Provide the [X, Y] coordinate of the cell's center where the given text is located.  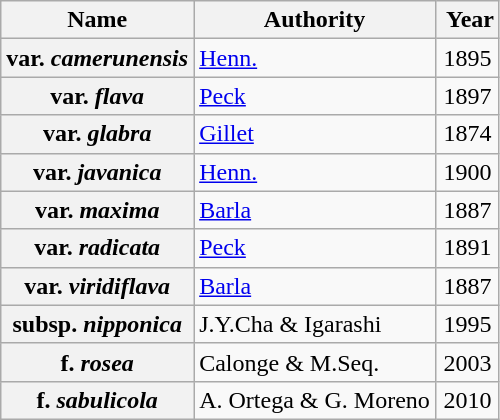
Authority [315, 20]
1897 [467, 96]
2010 [467, 400]
A. Ortega & G. Moreno [315, 400]
2003 [467, 362]
var. maxima [98, 210]
var. camerunensis [98, 58]
Calonge & M.Seq. [315, 362]
1900 [467, 172]
Year [467, 20]
var. radicata [98, 248]
var. glabra [98, 134]
f. rosea [98, 362]
1995 [467, 324]
f. sabulicola [98, 400]
1895 [467, 58]
Name [98, 20]
var. viridiflava [98, 286]
J.Y.Cha & Igarashi [315, 324]
1891 [467, 248]
subsp. nipponica [98, 324]
var. flava [98, 96]
1874 [467, 134]
Gillet [315, 134]
var. javanica [98, 172]
